Return the [x, y] coordinate for the center point of the cell that contains the specified text.  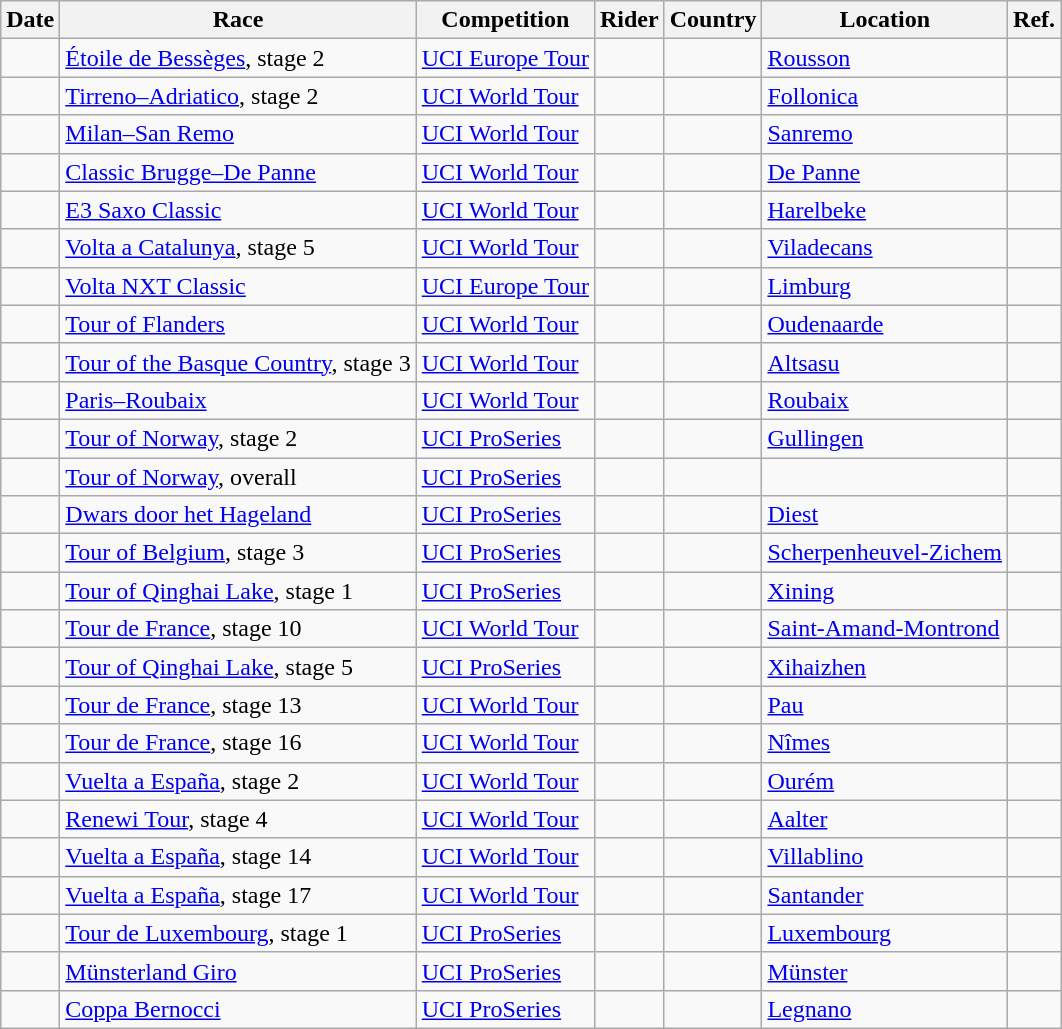
Tour de Luxembourg, stage 1 [238, 933]
Oudenaarde [885, 324]
Saint-Amand-Montrond [885, 629]
Follonica [885, 96]
Race [238, 20]
Aalter [885, 819]
De Panne [885, 172]
Münsterland Giro [238, 971]
Tour of the Basque Country, stage 3 [238, 362]
Tour de France, stage 16 [238, 743]
Tour de France, stage 13 [238, 705]
Limburg [885, 286]
Rider [629, 20]
Xihaizhen [885, 667]
Classic Brugge–De Panne [238, 172]
Nîmes [885, 743]
Sanremo [885, 134]
Paris–Roubaix [238, 400]
Scherpenheuvel-Zichem [885, 553]
Tour of Norway, overall [238, 477]
Vuelta a España, stage 14 [238, 857]
Milan–San Remo [238, 134]
Roubaix [885, 400]
Renewi Tour, stage 4 [238, 819]
Villablino [885, 857]
Xining [885, 591]
Volta a Catalunya, stage 5 [238, 248]
Münster [885, 971]
Altsasu [885, 362]
Tour de France, stage 10 [238, 629]
Vuelta a España, stage 2 [238, 781]
Location [885, 20]
Legnano [885, 1009]
Ourém [885, 781]
Ref. [1034, 20]
Pau [885, 705]
Coppa Bernocci [238, 1009]
Viladecans [885, 248]
Tirreno–Adriatico, stage 2 [238, 96]
Dwars door het Hageland [238, 515]
Vuelta a España, stage 17 [238, 895]
Harelbeke [885, 210]
Tour of Qinghai Lake, stage 5 [238, 667]
Luxembourg [885, 933]
Tour of Belgium, stage 3 [238, 553]
Étoile de Bessèges, stage 2 [238, 58]
Diest [885, 515]
Santander [885, 895]
Date [30, 20]
Tour of Norway, stage 2 [238, 438]
Tour of Flanders [238, 324]
Competition [505, 20]
Gullingen [885, 438]
Rousson [885, 58]
E3 Saxo Classic [238, 210]
Volta NXT Classic [238, 286]
Country [713, 20]
Tour of Qinghai Lake, stage 1 [238, 591]
